Search for the cell housing the specified text and yield its [X, Y] center coordinate. 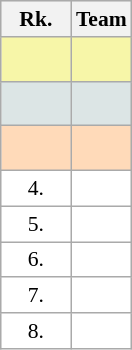
5. [36, 224]
Team [102, 19]
6. [36, 260]
Rk. [36, 19]
4. [36, 189]
8. [36, 331]
7. [36, 296]
